From the cell containing the given text, extract its center point as [X, Y] coordinate. 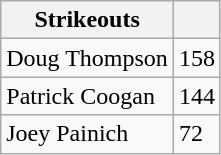
Joey Painich [88, 134]
Doug Thompson [88, 58]
144 [196, 96]
158 [196, 58]
Strikeouts [88, 20]
Patrick Coogan [88, 96]
72 [196, 134]
